Capture the cell that displays the provided text and extract its [x, y] central coordinate. 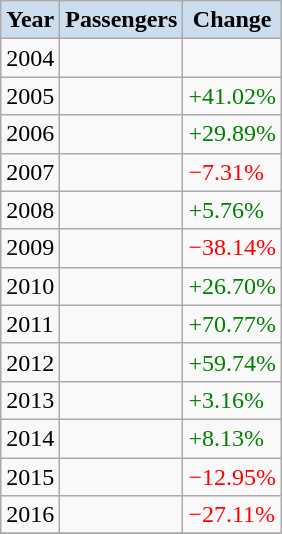
+59.74% [232, 362]
Year [30, 20]
2004 [30, 58]
+26.70% [232, 286]
Passengers [122, 20]
Change [232, 20]
2009 [30, 248]
+29.89% [232, 134]
2008 [30, 210]
+41.02% [232, 96]
2011 [30, 324]
2010 [30, 286]
2013 [30, 400]
2012 [30, 362]
+3.16% [232, 400]
+8.13% [232, 438]
2015 [30, 477]
2006 [30, 134]
2005 [30, 96]
+5.76% [232, 210]
−27.11% [232, 515]
2016 [30, 515]
2014 [30, 438]
−7.31% [232, 172]
+70.77% [232, 324]
2007 [30, 172]
−12.95% [232, 477]
−38.14% [232, 248]
